Output the [X, Y] coordinate of the center of the cell containing the given text.  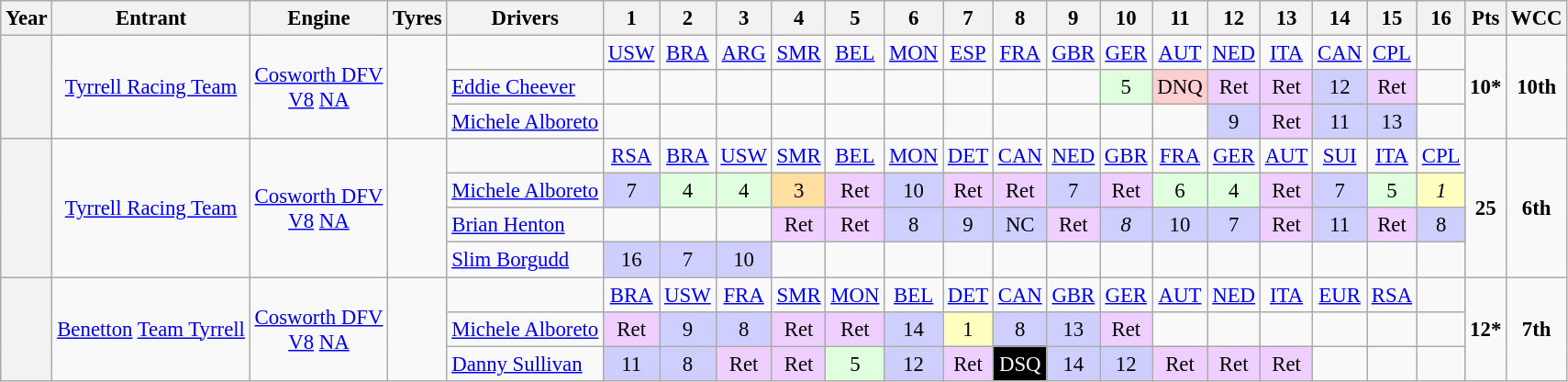
ARG [743, 53]
10th [1537, 88]
25 [1486, 208]
Brian Henton [525, 225]
Drivers [525, 18]
Entrant [150, 18]
Year [27, 18]
Danny Sullivan [525, 364]
ESP [969, 53]
SUI [1340, 156]
EUR [1340, 295]
WCC [1537, 18]
DNQ [1180, 87]
Eddie Cheever [525, 87]
12* [1486, 329]
10* [1486, 88]
Engine [318, 18]
Tyres [417, 18]
2 [688, 18]
7th [1537, 329]
Benetton Team Tyrrell [150, 329]
6th [1537, 208]
Pts [1486, 18]
15 [1393, 18]
DSQ [1020, 364]
Slim Borgudd [525, 260]
NC [1020, 225]
